Scan for the cell matching the given text and deliver its (X, Y) coordinate at center. 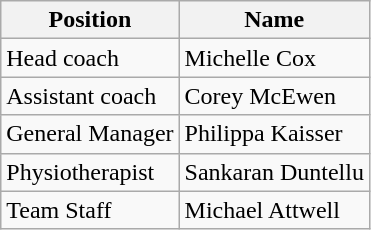
Corey McEwen (274, 96)
Position (90, 20)
Head coach (90, 58)
Name (274, 20)
Team Staff (90, 210)
General Manager (90, 134)
Michelle Cox (274, 58)
Sankaran Duntellu (274, 172)
Michael Attwell (274, 210)
Philippa Kaisser (274, 134)
Assistant coach (90, 96)
Physiotherapist (90, 172)
